Extract the (X, Y) coordinate from the center of the cell holding the provided text.  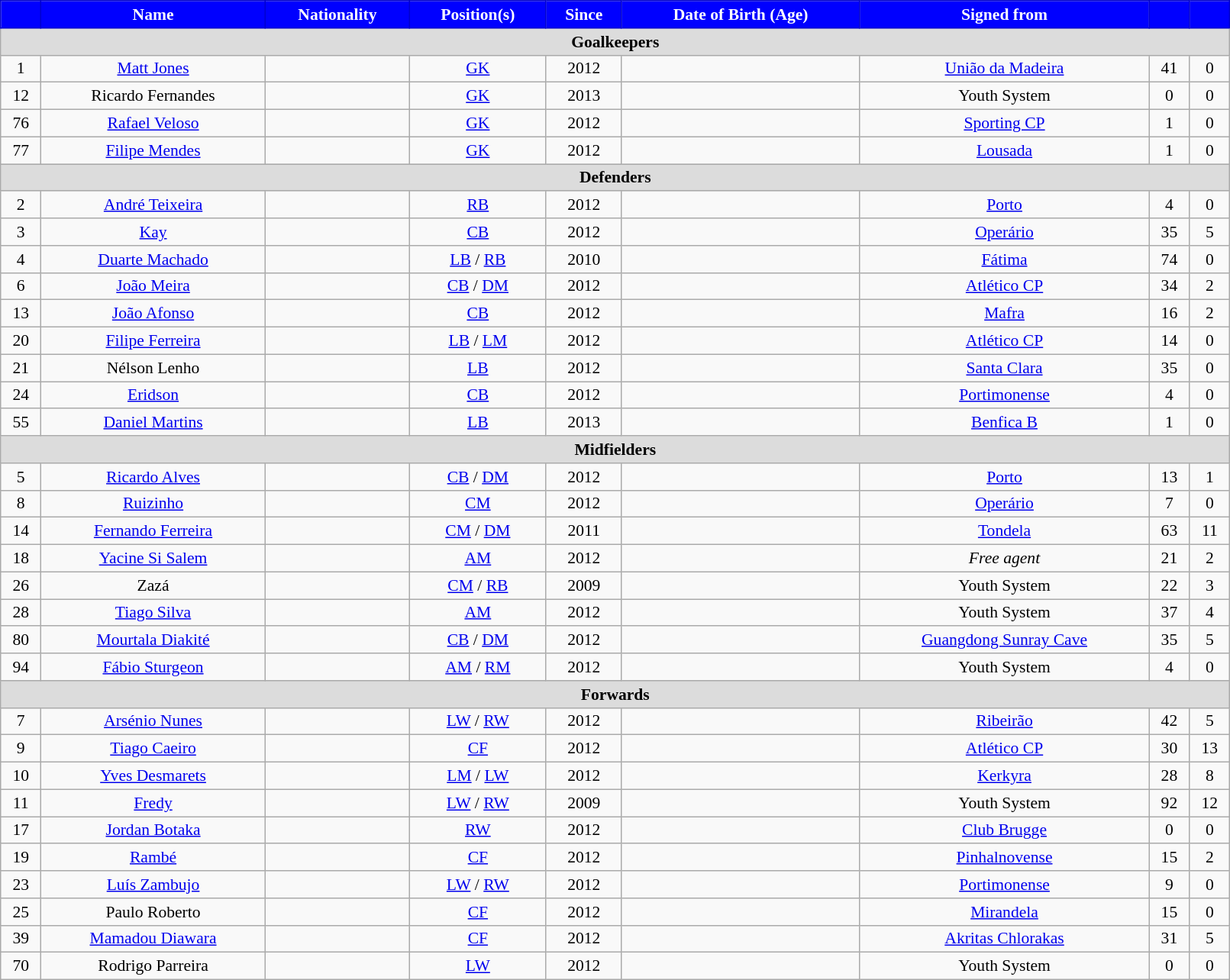
Kerkyra (1005, 776)
Ribeirão (1005, 721)
Nélson Lenho (153, 368)
6 (21, 286)
Name (153, 15)
Date of Birth (Age) (741, 15)
André Teixeira (153, 205)
Mourtala Diakité (153, 640)
João Afonso (153, 314)
Fernando Ferreira (153, 531)
Forwards (615, 695)
Nationality (337, 15)
Santa Clara (1005, 368)
Rodrigo Parreira (153, 966)
Zazá (153, 585)
Ruizinho (153, 504)
Daniel Martins (153, 423)
Benfica B (1005, 423)
Mafra (1005, 314)
CM / DM (478, 531)
10 (21, 776)
Tiago Caeiro (153, 749)
Mamadou Diawara (153, 939)
26 (21, 585)
77 (21, 150)
Arsénio Nunes (153, 721)
Guangdong Sunray Cave (1005, 640)
24 (21, 395)
Defenders (615, 178)
Paulo Roberto (153, 912)
Luís Zambujo (153, 885)
18 (21, 559)
LM / LW (478, 776)
LB / LM (478, 341)
CM / RB (478, 585)
34 (1170, 286)
Tiago Silva (153, 613)
Since (583, 15)
19 (21, 858)
Position(s) (478, 15)
31 (1170, 939)
39 (21, 939)
Kay (153, 232)
16 (1170, 314)
Sporting CP (1005, 124)
Fredy (153, 803)
Pinhalnovense (1005, 858)
74 (1170, 260)
76 (21, 124)
João Meira (153, 286)
Signed from (1005, 15)
55 (21, 423)
CM (478, 504)
23 (21, 885)
Fátima (1005, 260)
25 (21, 912)
94 (21, 667)
LB / RB (478, 260)
17 (21, 830)
30 (1170, 749)
Matt Jones (153, 69)
Fábio Sturgeon (153, 667)
Midfielders (615, 450)
2010 (583, 260)
Mirandela (1005, 912)
Akritas Chlorakas (1005, 939)
Yacine Si Salem (153, 559)
Filipe Mendes (153, 150)
RB (478, 205)
37 (1170, 613)
LW (478, 966)
Free agent (1005, 559)
Yves Desmarets (153, 776)
41 (1170, 69)
Rambé (153, 858)
Lousada (1005, 150)
Eridson (153, 395)
Tondela (1005, 531)
Filipe Ferreira (153, 341)
92 (1170, 803)
Ricardo Alves (153, 477)
22 (1170, 585)
RW (478, 830)
Goalkeepers (615, 42)
70 (21, 966)
20 (21, 341)
42 (1170, 721)
Club Brugge (1005, 830)
União da Madeira (1005, 69)
Rafael Veloso (153, 124)
Jordan Botaka (153, 830)
Ricardo Fernandes (153, 96)
AM / RM (478, 667)
2011 (583, 531)
63 (1170, 531)
80 (21, 640)
Duarte Machado (153, 260)
